From the cell containing the given text, extract its center point as (X, Y) coordinate. 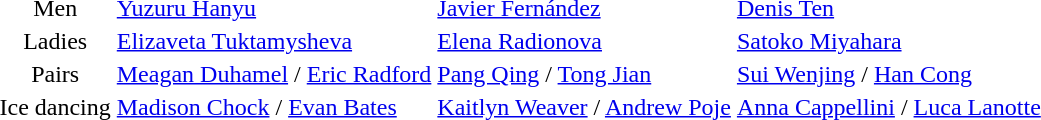
Elizaveta Tuktamysheva (274, 41)
Elena Radionova (584, 41)
Meagan Duhamel / Eric Radford (274, 74)
Pang Qing / Tong Jian (584, 74)
